Provide the (x, y) coordinate of the cell's center where the given text is located.  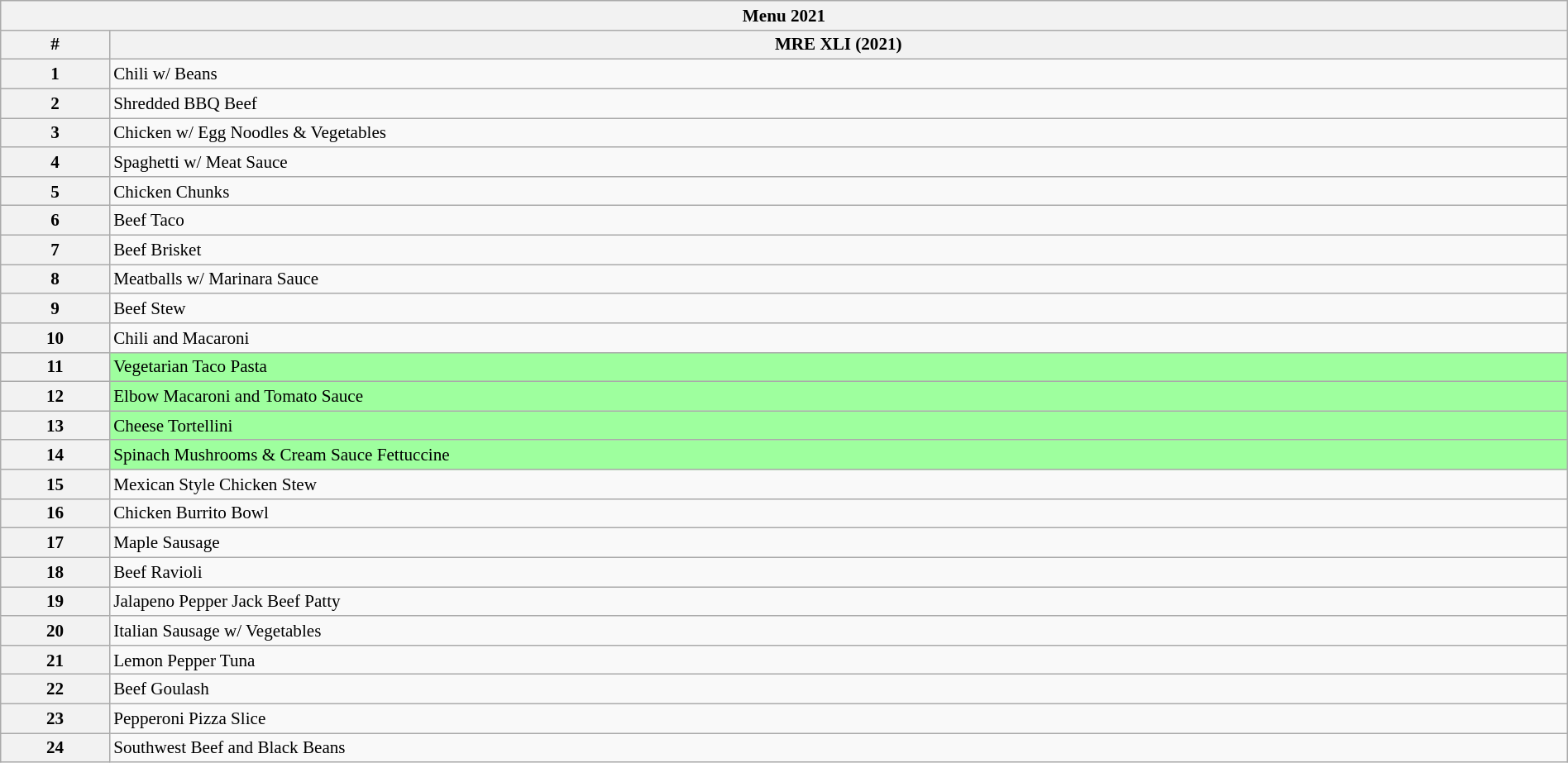
17 (55, 542)
Chicken Burrito Bowl (839, 513)
23 (55, 718)
11 (55, 367)
Pepperoni Pizza Slice (839, 718)
Menu 2021 (784, 15)
Beef Stew (839, 308)
7 (55, 250)
1 (55, 74)
Meatballs w/ Marinara Sauce (839, 279)
Shredded BBQ Beef (839, 103)
Chicken Chunks (839, 190)
16 (55, 513)
8 (55, 279)
9 (55, 308)
Italian Sausage w/ Vegetables (839, 630)
10 (55, 337)
12 (55, 397)
Elbow Macaroni and Tomato Sauce (839, 397)
22 (55, 689)
Beef Goulash (839, 689)
2 (55, 103)
Mexican Style Chicken Stew (839, 484)
Jalapeno Pepper Jack Beef Patty (839, 602)
3 (55, 132)
13 (55, 425)
6 (55, 220)
24 (55, 747)
15 (55, 484)
Beef Ravioli (839, 572)
Maple Sausage (839, 542)
18 (55, 572)
Beef Brisket (839, 250)
4 (55, 162)
Chili and Macaroni (839, 337)
Southwest Beef and Black Beans (839, 747)
Chicken w/ Egg Noodles & Vegetables (839, 132)
Lemon Pepper Tuna (839, 660)
19 (55, 602)
5 (55, 190)
21 (55, 660)
# (55, 45)
Chili w/ Beans (839, 74)
MRE XLI (2021) (839, 45)
Beef Taco (839, 220)
20 (55, 630)
Vegetarian Taco Pasta (839, 367)
14 (55, 455)
Spaghetti w/ Meat Sauce (839, 162)
Cheese Tortellini (839, 425)
Spinach Mushrooms & Cream Sauce Fettuccine (839, 455)
